Find where the given text appears and provide that cell's center as [x, y] coordinate. 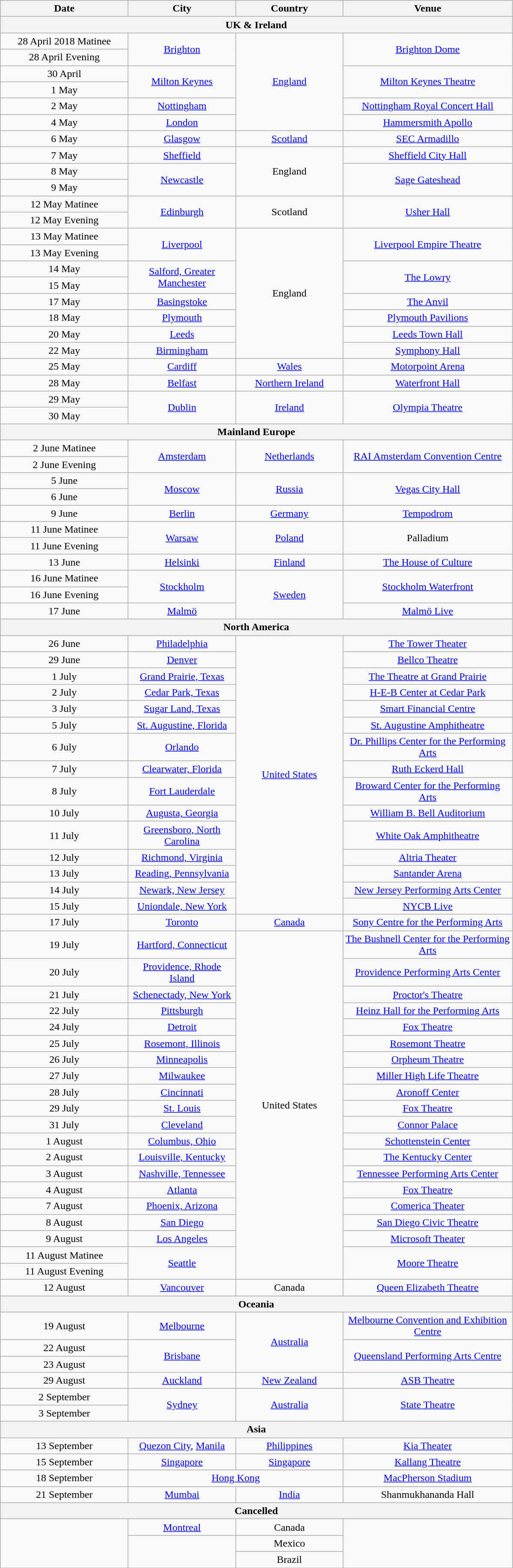
18 September [64, 1478]
Schottenstein Center [428, 1141]
Oceania [256, 1304]
9 May [64, 187]
Sony Centre for the Performing Arts [428, 922]
The Lowry [428, 277]
The Theatre at Grand Prairie [428, 676]
19 August [64, 1326]
Grand Prairie, Texas [182, 676]
Santander Arena [428, 874]
Tennessee Performing Arts Center [428, 1174]
2 September [64, 1397]
Providence, Rhode Island [182, 972]
12 May Matinee [64, 204]
Broward Center for the Performing Arts [428, 791]
Russia [289, 489]
30 April [64, 74]
17 July [64, 922]
Greensboro, North Carolina [182, 835]
Queen Elizabeth Theatre [428, 1287]
Nottingham [182, 106]
Moscow [182, 489]
Dublin [182, 407]
The House of Culture [428, 562]
Vegas City Hall [428, 489]
UK & Ireland [256, 25]
City [182, 9]
Warsaw [182, 538]
3 August [64, 1174]
Denver [182, 660]
Liverpool [182, 245]
Usher Hall [428, 212]
William B. Bell Auditorium [428, 813]
Stockholm Waterfront [428, 587]
6 June [64, 497]
22 July [64, 1011]
Germany [289, 513]
22 August [64, 1348]
Aronoff Center [428, 1092]
Belfast [182, 383]
Ireland [289, 407]
Minneapolis [182, 1060]
15 September [64, 1462]
Palladium [428, 538]
Toronto [182, 922]
Hong Kong [236, 1478]
26 July [64, 1060]
1 July [64, 676]
4 August [64, 1190]
Asia [256, 1429]
St. Augustine, Florida [182, 725]
Brisbane [182, 1356]
Quezon City, Manila [182, 1446]
Montreal [182, 1527]
18 May [64, 318]
2 May [64, 106]
7 August [64, 1206]
Basingstoke [182, 302]
Kallang Theatre [428, 1462]
MacPherson Stadium [428, 1478]
11 August Evening [64, 1271]
Kia Theater [428, 1446]
Philippines [289, 1446]
11 July [64, 835]
3 September [64, 1413]
London [182, 122]
Waterfront Hall [428, 383]
Olympia Theatre [428, 407]
Mumbai [182, 1494]
Pittsburgh [182, 1011]
H-E-B Center at Cedar Park [428, 692]
Helsinki [182, 562]
1 May [64, 90]
6 July [64, 747]
30 May [64, 415]
5 June [64, 481]
Atlanta [182, 1190]
13 July [64, 874]
29 May [64, 399]
Brighton [182, 49]
Altria Theater [428, 857]
29 July [64, 1109]
ASB Theatre [428, 1381]
Sheffield [182, 155]
21 July [64, 994]
20 May [64, 334]
Berlin [182, 513]
3 July [64, 708]
Netherlands [289, 456]
Moore Theatre [428, 1263]
16 June Matinee [64, 578]
10 July [64, 813]
Ruth Eckerd Hall [428, 769]
Salford, Greater Manchester [182, 277]
Country [289, 9]
Tempodrom [428, 513]
1 August [64, 1141]
Liverpool Empire Theatre [428, 245]
Augusta, Georgia [182, 813]
Newcastle [182, 179]
28 May [64, 383]
San Diego Civic Theatre [428, 1222]
9 August [64, 1239]
Rosemont Theatre [428, 1043]
The Anvil [428, 302]
Seattle [182, 1263]
14 July [64, 890]
Columbus, Ohio [182, 1141]
2 August [64, 1157]
13 May Evening [64, 253]
Schenectady, New York [182, 994]
12 May Evening [64, 220]
2 June Matinee [64, 448]
Leeds Town Hall [428, 334]
Orpheum Theatre [428, 1060]
Philadelphia [182, 643]
Clearwater, Florida [182, 769]
SEC Armadillo [428, 139]
22 May [64, 350]
Amsterdam [182, 456]
Shanmukhananda Hall [428, 1494]
The Tower Theater [428, 643]
11 June Evening [64, 546]
28 July [64, 1092]
Stockholm [182, 587]
Fort Lauderdale [182, 791]
Providence Performing Arts Center [428, 972]
13 June [64, 562]
15 May [64, 285]
Miller High Life Theatre [428, 1076]
28 April Evening [64, 57]
Leeds [182, 334]
7 July [64, 769]
Symphony Hall [428, 350]
12 July [64, 857]
Cardiff [182, 367]
Newark, New Jersey [182, 890]
17 June [64, 611]
Plymouth Pavilions [428, 318]
5 July [64, 725]
13 May Matinee [64, 237]
25 July [64, 1043]
Queensland Performing Arts Centre [428, 1356]
Melbourne [182, 1326]
Richmond, Virginia [182, 857]
23 August [64, 1364]
24 July [64, 1027]
Comerica Theater [428, 1206]
2 June Evening [64, 464]
16 June Evening [64, 595]
Cincinnati [182, 1092]
Date [64, 9]
Poland [289, 538]
6 May [64, 139]
Heinz Hall for the Performing Arts [428, 1011]
Brighton Dome [428, 49]
NYCB Live [428, 906]
Rosemont, Illinois [182, 1043]
Milton Keynes Theatre [428, 82]
8 May [64, 171]
20 July [64, 972]
Finland [289, 562]
North America [256, 627]
Smart Financial Centre [428, 708]
St. Augustine Amphitheatre [428, 725]
Reading, Pennsylvania [182, 874]
Hartford, Connecticut [182, 945]
White Oak Amphitheatre [428, 835]
Malmö Live [428, 611]
11 August Matinee [64, 1255]
Sweden [289, 595]
Louisville, Kentucky [182, 1157]
Cleveland [182, 1125]
Northern Ireland [289, 383]
Sugar Land, Texas [182, 708]
25 May [64, 367]
India [289, 1494]
Connor Palace [428, 1125]
San Diego [182, 1222]
Sage Gateshead [428, 179]
8 July [64, 791]
26 June [64, 643]
15 July [64, 906]
Detroit [182, 1027]
14 May [64, 269]
Edinburgh [182, 212]
Malmö [182, 611]
The Kentucky Center [428, 1157]
2 July [64, 692]
Dr. Phillips Center for the Performing Arts [428, 747]
Auckland [182, 1381]
19 July [64, 945]
Orlando [182, 747]
Melbourne Convention and Exhibition Centre [428, 1326]
New Jersey Performing Arts Center [428, 890]
Sydney [182, 1405]
29 August [64, 1381]
Cedar Park, Texas [182, 692]
Phoenix, Arizona [182, 1206]
Plymouth [182, 318]
13 September [64, 1446]
Milton Keynes [182, 82]
RAI Amsterdam Convention Centre [428, 456]
Hammersmith Apollo [428, 122]
Uniondale, New York [182, 906]
28 April 2018 Matinee [64, 41]
Birmingham [182, 350]
Nashville, Tennessee [182, 1174]
Bellco Theatre [428, 660]
Microsoft Theater [428, 1239]
Milwaukee [182, 1076]
Los Angeles [182, 1239]
State Theatre [428, 1405]
12 August [64, 1287]
8 August [64, 1222]
Vancouver [182, 1287]
The Bushnell Center for the Performing Arts [428, 945]
17 May [64, 302]
St. Louis [182, 1109]
4 May [64, 122]
Wales [289, 367]
Venue [428, 9]
Brazil [289, 1559]
Motorpoint Arena [428, 367]
7 May [64, 155]
31 July [64, 1125]
Nottingham Royal Concert Hall [428, 106]
New Zealand [289, 1381]
11 June Matinee [64, 530]
9 June [64, 513]
Mexico [289, 1543]
Proctor's Theatre [428, 994]
29 June [64, 660]
27 July [64, 1076]
Cancelled [256, 1511]
Mainland Europe [256, 432]
Sheffield City Hall [428, 155]
21 September [64, 1494]
Glasgow [182, 139]
